Scan for the cell matching the given text and deliver its [x, y] coordinate at center. 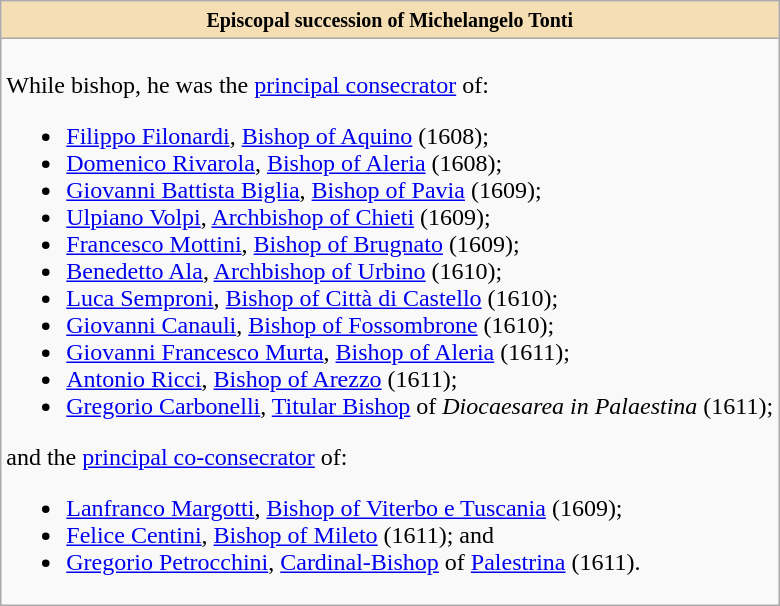
Episcopal succession of Michelangelo Tonti [390, 20]
